Scan for the cell matching the given text and deliver its (X, Y) coordinate at center. 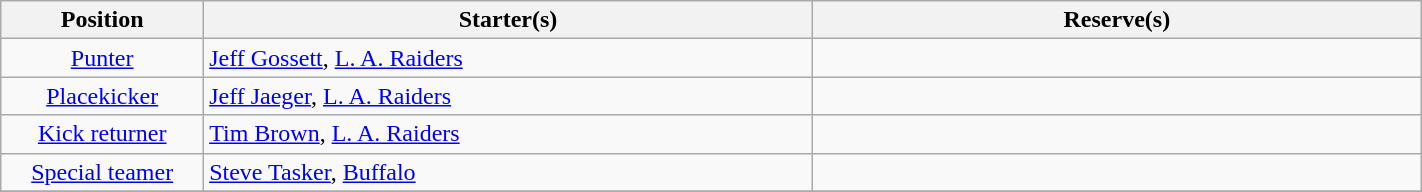
Steve Tasker, Buffalo (508, 172)
Position (102, 20)
Jeff Gossett, L. A. Raiders (508, 58)
Starter(s) (508, 20)
Reserve(s) (1116, 20)
Jeff Jaeger, L. A. Raiders (508, 96)
Placekicker (102, 96)
Kick returner (102, 134)
Special teamer (102, 172)
Punter (102, 58)
Tim Brown, L. A. Raiders (508, 134)
